Pinpoint the cell where the given text exists, returning its (X, Y) midpoint coordinate. 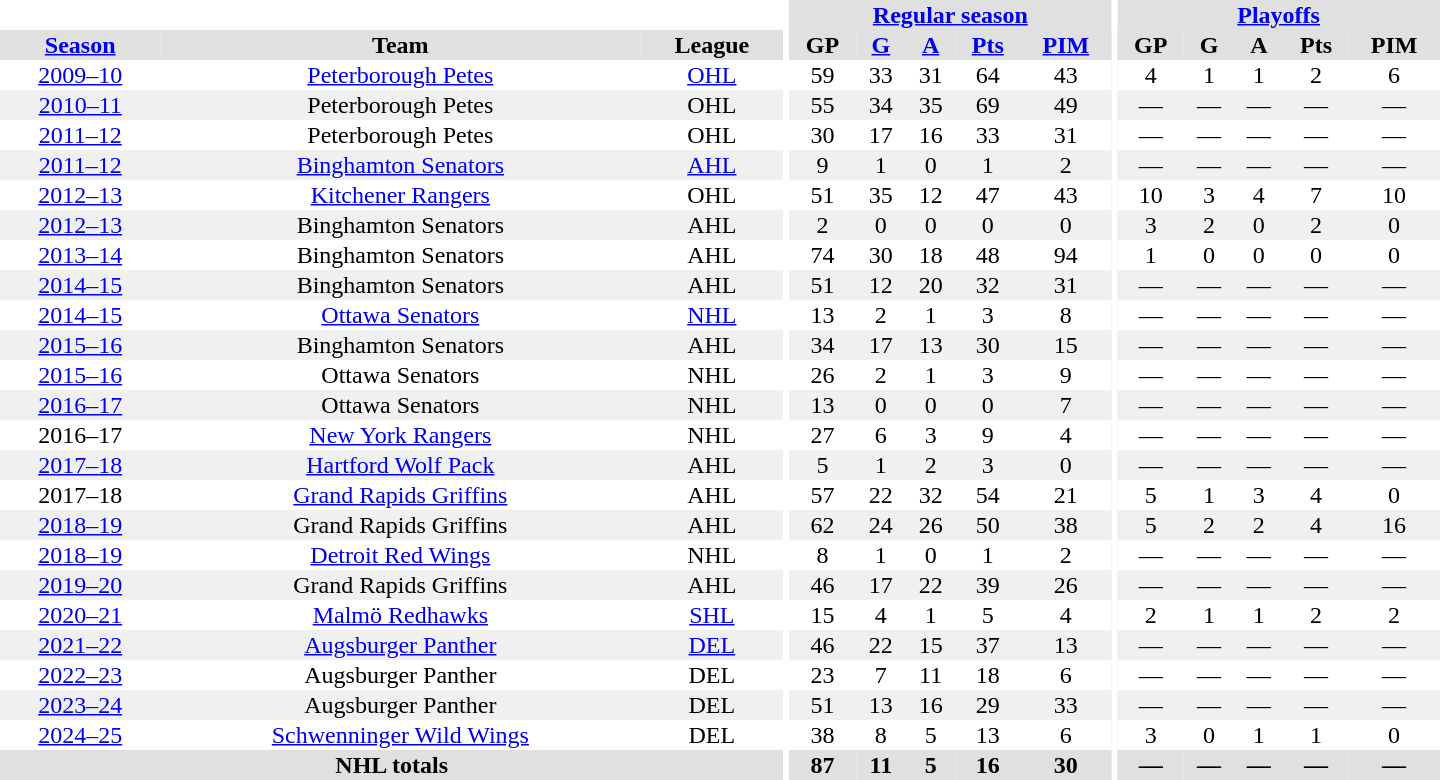
2019–20 (80, 585)
2022–23 (80, 675)
New York Rangers (400, 435)
Regular season (950, 15)
27 (822, 435)
87 (822, 765)
29 (988, 705)
62 (822, 525)
2020–21 (80, 615)
SHL (712, 615)
Kitchener Rangers (400, 195)
Playoffs (1278, 15)
League (712, 45)
74 (822, 255)
24 (881, 525)
2009–10 (80, 75)
49 (1066, 105)
50 (988, 525)
2013–14 (80, 255)
23 (822, 675)
48 (988, 255)
37 (988, 645)
Detroit Red Wings (400, 555)
64 (988, 75)
Season (80, 45)
39 (988, 585)
2024–25 (80, 735)
21 (1066, 495)
47 (988, 195)
Schwenninger Wild Wings (400, 735)
Malmö Redhawks (400, 615)
69 (988, 105)
NHL totals (392, 765)
20 (931, 285)
2023–24 (80, 705)
54 (988, 495)
2010–11 (80, 105)
55 (822, 105)
94 (1066, 255)
2021–22 (80, 645)
Hartford Wolf Pack (400, 465)
59 (822, 75)
Team (400, 45)
57 (822, 495)
